Extract the (X, Y) coordinate from the center of the cell holding the provided text.  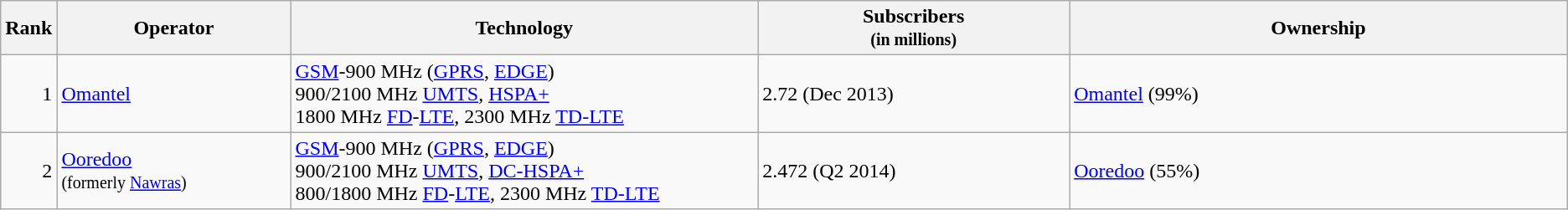
Omantel (99%) (1318, 94)
Rank (28, 28)
Ownership (1318, 28)
GSM-900 MHz (GPRS, EDGE)900/2100 MHz UMTS, HSPA+1800 MHz FD-LTE, 2300 MHz TD-LTE (524, 94)
Ooredoo(formerly Nawras) (174, 171)
Technology (524, 28)
1 (28, 94)
2 (28, 171)
Subscribers(in millions) (914, 28)
Ooredoo (55%) (1318, 171)
2.472 (Q2 2014) (914, 171)
Operator (174, 28)
2.72 (Dec 2013) (914, 94)
GSM-900 MHz (GPRS, EDGE)900/2100 MHz UMTS, DC-HSPA+800/1800 MHz FD-LTE, 2300 MHz TD-LTE (524, 171)
Omantel (174, 94)
